Scan for the cell matching the given text and deliver its (x, y) coordinate at center. 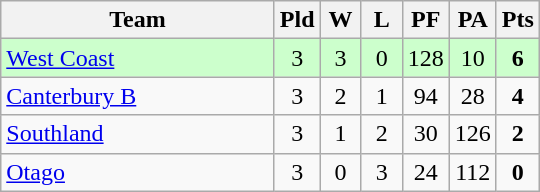
Southland (138, 134)
Team (138, 20)
Canterbury B (138, 96)
112 (472, 172)
Otago (138, 172)
L (382, 20)
10 (472, 58)
Pld (297, 20)
128 (426, 58)
24 (426, 172)
Pts (518, 20)
6 (518, 58)
PA (472, 20)
PF (426, 20)
126 (472, 134)
30 (426, 134)
28 (472, 96)
West Coast (138, 58)
4 (518, 96)
W (340, 20)
94 (426, 96)
